Return the [X, Y] coordinate for the center point of the cell that contains the specified text.  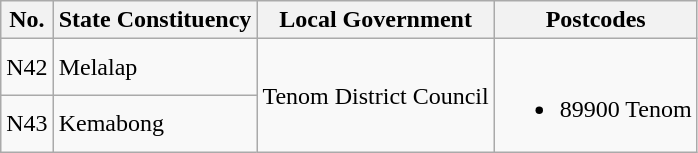
State Constituency [155, 20]
N42 [27, 68]
N43 [27, 124]
Melalap [155, 68]
Local Government [376, 20]
Postcodes [596, 20]
Kemabong [155, 124]
Tenom District Council [376, 96]
89900 Tenom [596, 96]
No. [27, 20]
